Pinpoint the cell where the given text exists, returning its [x, y] midpoint coordinate. 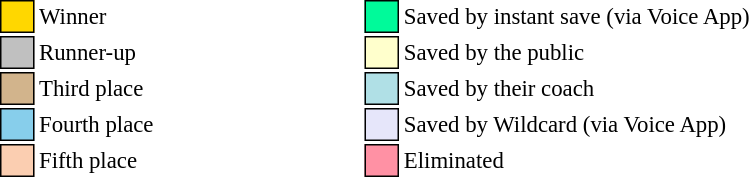
Winner [96, 16]
Third place [96, 88]
Fifth place [96, 160]
Fourth place [96, 124]
Runner-up [96, 52]
